From the cell containing the given text, extract its center point as [x, y] coordinate. 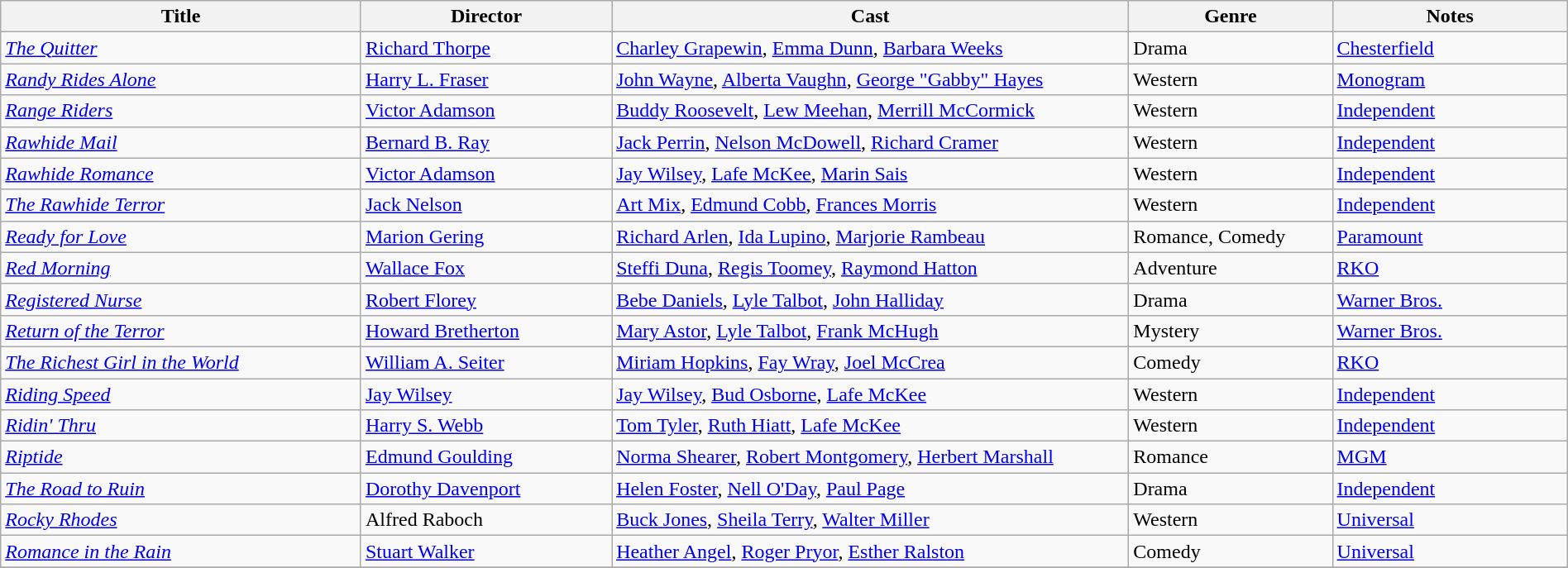
Tom Tyler, Ruth Hiatt, Lafe McKee [870, 426]
Jay Wilsey [486, 394]
Buddy Roosevelt, Lew Meehan, Merrill McCormick [870, 111]
The Quitter [181, 48]
Edmund Goulding [486, 457]
MGM [1450, 457]
Jack Perrin, Nelson McDowell, Richard Cramer [870, 142]
Director [486, 17]
Stuart Walker [486, 551]
Harry S. Webb [486, 426]
Rocky Rhodes [181, 520]
Jack Nelson [486, 205]
Return of the Terror [181, 331]
Norma Shearer, Robert Montgomery, Herbert Marshall [870, 457]
The Road to Ruin [181, 489]
Art Mix, Edmund Cobb, Frances Morris [870, 205]
Red Morning [181, 268]
Rawhide Mail [181, 142]
Ready for Love [181, 236]
Title [181, 17]
Harry L. Fraser [486, 79]
The Richest Girl in the World [181, 362]
Marion Gering [486, 236]
Range Riders [181, 111]
Ridin' Thru [181, 426]
Miriam Hopkins, Fay Wray, Joel McCrea [870, 362]
Notes [1450, 17]
Registered Nurse [181, 299]
Romance in the Rain [181, 551]
Robert Florey [486, 299]
Riptide [181, 457]
Romance [1231, 457]
Howard Bretherton [486, 331]
Helen Foster, Nell O'Day, Paul Page [870, 489]
William A. Seiter [486, 362]
Paramount [1450, 236]
Romance, Comedy [1231, 236]
Bernard B. Ray [486, 142]
Genre [1231, 17]
Richard Thorpe [486, 48]
Randy Rides Alone [181, 79]
Wallace Fox [486, 268]
Jay Wilsey, Lafe McKee, Marin Sais [870, 174]
Heather Angel, Roger Pryor, Esther Ralston [870, 551]
Richard Arlen, Ida Lupino, Marjorie Rambeau [870, 236]
John Wayne, Alberta Vaughn, George "Gabby" Hayes [870, 79]
Steffi Duna, Regis Toomey, Raymond Hatton [870, 268]
Dorothy Davenport [486, 489]
Charley Grapewin, Emma Dunn, Barbara Weeks [870, 48]
Alfred Raboch [486, 520]
Mary Astor, Lyle Talbot, Frank McHugh [870, 331]
Mystery [1231, 331]
Riding Speed [181, 394]
Cast [870, 17]
The Rawhide Terror [181, 205]
Monogram [1450, 79]
Buck Jones, Sheila Terry, Walter Miller [870, 520]
Bebe Daniels, Lyle Talbot, John Halliday [870, 299]
Adventure [1231, 268]
Chesterfield [1450, 48]
Jay Wilsey, Bud Osborne, Lafe McKee [870, 394]
Rawhide Romance [181, 174]
